Extract the (x, y) coordinate from the center of the cell holding the provided text.  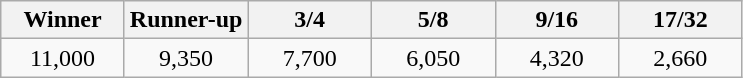
Winner (63, 20)
7,700 (310, 58)
2,660 (681, 58)
9,350 (186, 58)
6,050 (433, 58)
11,000 (63, 58)
3/4 (310, 20)
5/8 (433, 20)
17/32 (681, 20)
4,320 (557, 58)
9/16 (557, 20)
Runner-up (186, 20)
